Output the (x, y) coordinate of the center of the cell containing the given text.  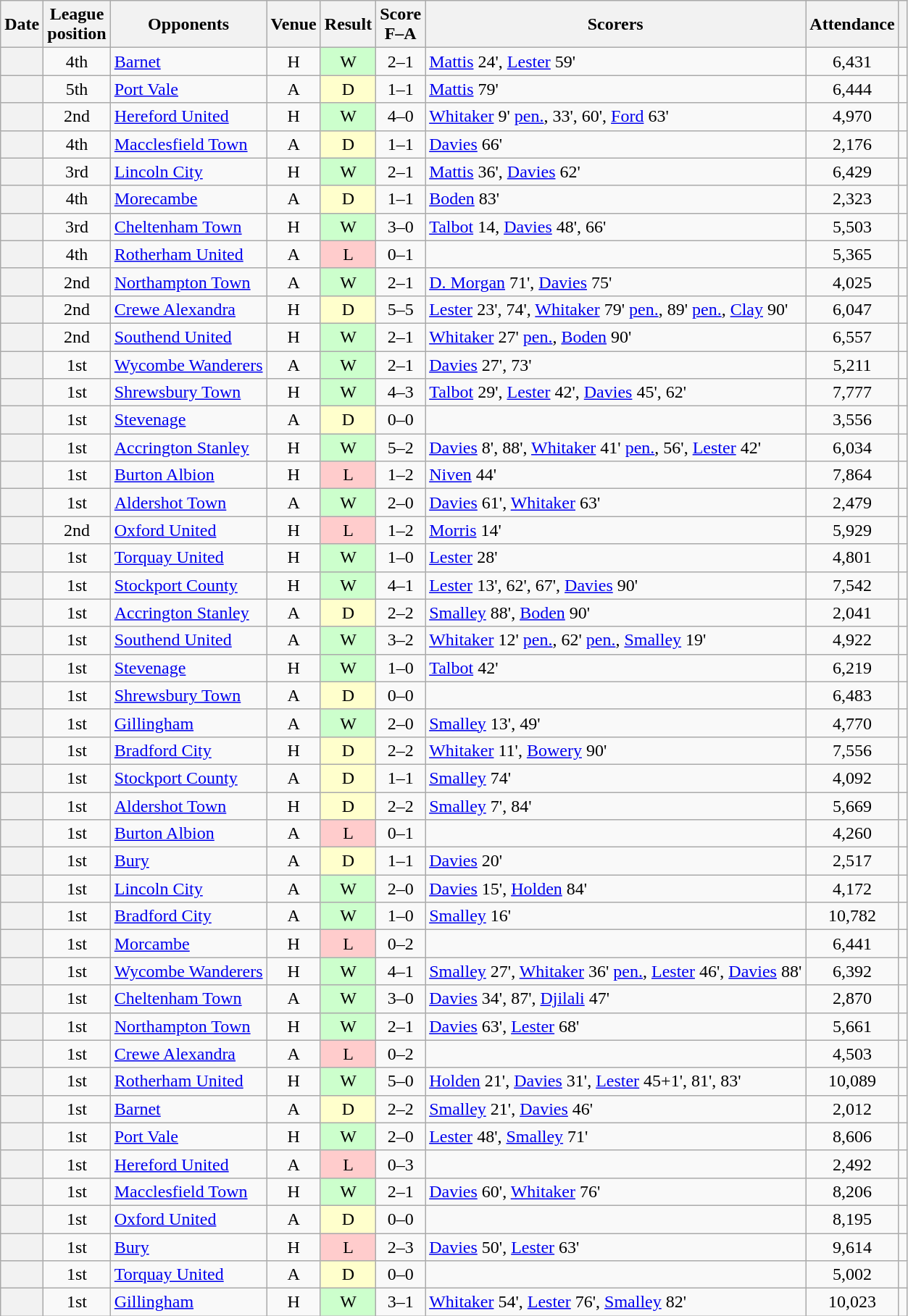
4,025 (852, 282)
10,089 (852, 1081)
6,047 (852, 309)
4,503 (852, 1054)
Lester 48', Smalley 71' (616, 1136)
8,206 (852, 1191)
Date (22, 25)
4,172 (852, 889)
Lester 13', 62', 67', Davies 90' (616, 585)
Smalley 74' (616, 778)
3–1 (401, 1302)
7,777 (852, 393)
5,365 (852, 254)
Smalley 16' (616, 916)
7,556 (852, 750)
6,441 (852, 944)
Davies 34', 87', Djilali 47' (616, 999)
9,614 (852, 1246)
4,260 (852, 834)
10,023 (852, 1302)
Talbot 14, Davies 48', 66' (616, 227)
2–3 (401, 1246)
3,556 (852, 420)
6,431 (852, 62)
5,661 (852, 1026)
4,770 (852, 723)
6,392 (852, 971)
Davies 60', Whitaker 76' (616, 1191)
4–0 (401, 117)
6,034 (852, 448)
Attendance (852, 25)
Morris 14' (616, 530)
Mattis 79' (616, 89)
6,557 (852, 337)
2,479 (852, 503)
0–3 (401, 1164)
4,092 (852, 778)
7,864 (852, 475)
10,782 (852, 916)
5,002 (852, 1275)
Whitaker 11', Bowery 90' (616, 750)
2,012 (852, 1109)
Mattis 24', Lester 59' (616, 62)
Morecambe (188, 199)
Davies 61', Whitaker 63' (616, 503)
Morcambe (188, 944)
7,542 (852, 585)
5,211 (852, 364)
5–0 (401, 1081)
Whitaker 12' pen., 62' pen., Smalley 19' (616, 640)
6,444 (852, 89)
2,870 (852, 999)
2,517 (852, 861)
Davies 27', 73' (616, 364)
Holden 21', Davies 31', Lester 45+1', 81', 83' (616, 1081)
5,669 (852, 806)
4–3 (401, 393)
6,429 (852, 172)
Mattis 36', Davies 62' (616, 172)
Davies 8', 88', Whitaker 41' pen., 56', Lester 42' (616, 448)
Boden 83' (616, 199)
Smalley 7', 84' (616, 806)
ScoreF–A (401, 25)
2,176 (852, 144)
Davies 50', Lester 63' (616, 1246)
Smalley 21', Davies 46' (616, 1109)
Davies 63', Lester 68' (616, 1026)
5th (77, 89)
Leagueposition (77, 25)
Lester 28' (616, 558)
6,219 (852, 668)
Davies 66' (616, 144)
Smalley 88', Boden 90' (616, 613)
Scorers (616, 25)
Davies 20' (616, 861)
Opponents (188, 25)
Niven 44' (616, 475)
Whitaker 54', Lester 76', Smalley 82' (616, 1302)
3–2 (401, 640)
8,606 (852, 1136)
5,929 (852, 530)
Whitaker 9' pen., 33', 60', Ford 63' (616, 117)
4,801 (852, 558)
5–2 (401, 448)
2,041 (852, 613)
6,483 (852, 695)
4,970 (852, 117)
2,492 (852, 1164)
Venue (293, 25)
D. Morgan 71', Davies 75' (616, 282)
Result (348, 25)
Whitaker 27' pen., Boden 90' (616, 337)
Talbot 42' (616, 668)
2,323 (852, 199)
Smalley 13', 49' (616, 723)
5,503 (852, 227)
4,922 (852, 640)
Talbot 29', Lester 42', Davies 45', 62' (616, 393)
Lester 23', 74', Whitaker 79' pen., 89' pen., Clay 90' (616, 309)
5–5 (401, 309)
8,195 (852, 1219)
Davies 15', Holden 84' (616, 889)
Smalley 27', Whitaker 36' pen., Lester 46', Davies 88' (616, 971)
